Locate the cell with the specified text and output its [X, Y] center coordinate. 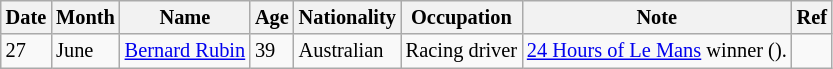
Date [26, 17]
June [86, 51]
Age [272, 17]
27 [26, 51]
Nationality [348, 17]
Australian [348, 51]
39 [272, 51]
Ref [812, 17]
Racing driver [462, 51]
24 Hours of Le Mans winner (). [657, 51]
Name [185, 17]
Note [657, 17]
Bernard Rubin [185, 51]
Occupation [462, 17]
Month [86, 17]
